Identify which cell holds the provided text, then report its [X, Y] central coordinate. 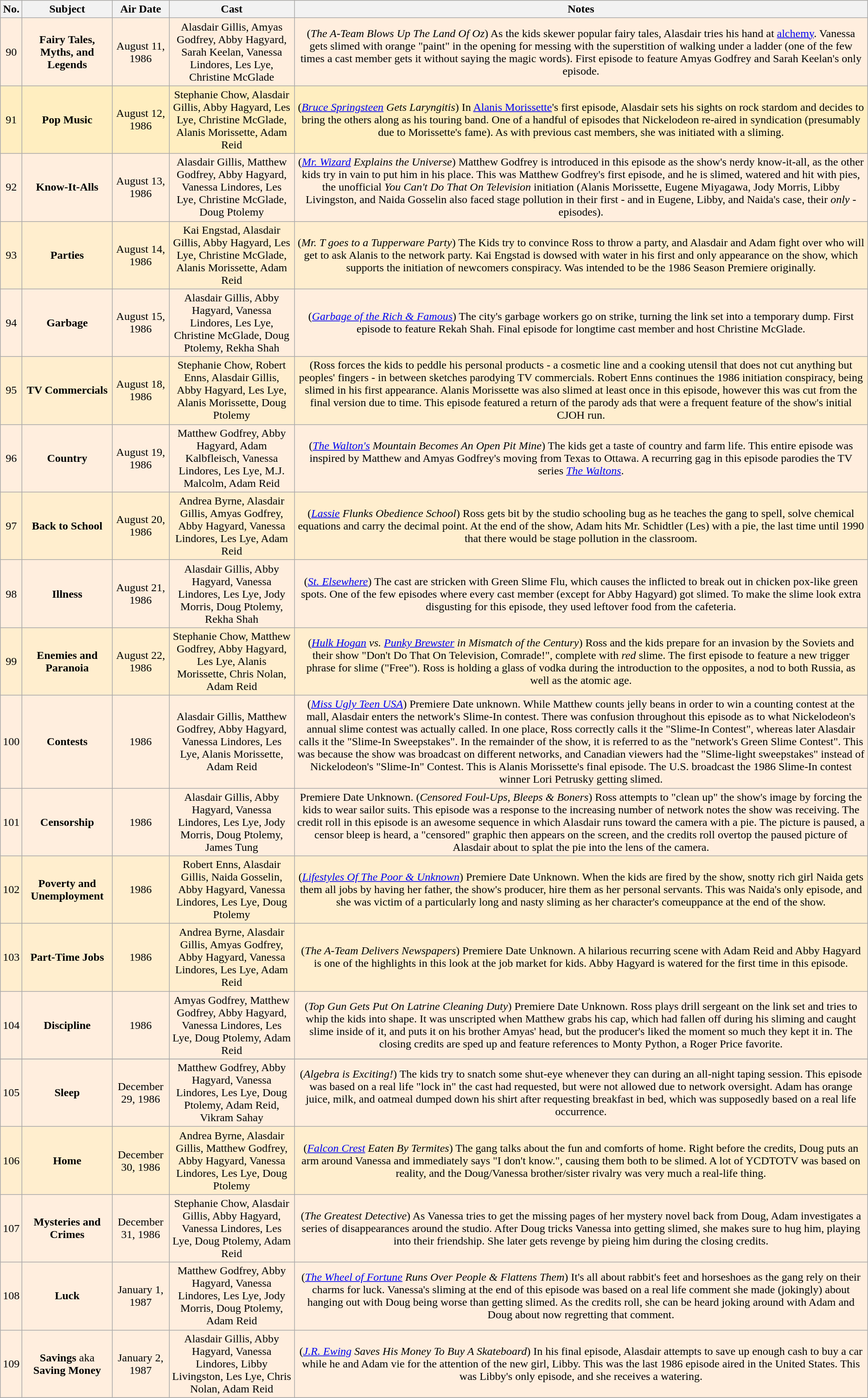
Robert Enns, Alasdair Gillis, Naida Gosselin, Abby Hagyard, Vanessa Lindores, Les Lye, Doug Ptolemy [232, 890]
Andrea Byrne, Alasdair Gillis, Matthew Godfrey, Abby Hagyard, Vanessa Lindores, Les Lye, Doug Ptolemy [232, 1161]
Matthew Godfrey, Abby Hagyard, Vanessa Lindores, Les Lye, Doug Ptolemy, Adam Reid, Vikram Sahay [232, 1093]
104 [11, 1025]
96 [11, 458]
103 [11, 958]
Parties [67, 255]
Amyas Godfrey, Matthew Godfrey, Abby Hagyard, Vanessa Lindores, Les Lye, Doug Ptolemy, Adam Reid [232, 1025]
January 1, 1987 [141, 1296]
98 [11, 594]
92 [11, 187]
102 [11, 890]
Contests [67, 741]
Subject [67, 9]
August 22, 1986 [141, 661]
Part-Time Jobs [67, 958]
108 [11, 1296]
109 [11, 1364]
Alasdair Gillis, Matthew Godfrey, Abby Hagyard, Vanessa Lindores, Les Lye, Christine McGlade, Doug Ptolemy [232, 187]
Pop Music [67, 120]
Stephanie Chow, Alasdair Gillis, Abby Hagyard, Les Lye, Christine McGlade, Alanis Morissette, Adam Reid [232, 120]
Sleep [67, 1093]
Country [67, 458]
Notes [581, 9]
Alasdair Gillis, Abby Hagyard, Vanessa Lindores, Les Lye, Christine McGlade, Doug Ptolemy, Rekha Shah [232, 323]
Garbage [67, 323]
Back to School [67, 526]
Air Date [141, 9]
Illness [67, 594]
No. [11, 9]
August 19, 1986 [141, 458]
August 18, 1986 [141, 390]
August 14, 1986 [141, 255]
August 13, 1986 [141, 187]
TV Commercials [67, 390]
Matthew Godfrey, Abby Hagyard, Adam Kalbfleisch, Vanessa Lindores, Les Lye, M.J. Malcolm, Adam Reid [232, 458]
Fairy Tales, Myths, and Legends [67, 52]
August 15, 1986 [141, 323]
Home [67, 1161]
Alasdair Gillis, Abby Hagyard, Vanessa Lindores, Les Lye, Jody Morris, Doug Ptolemy, James Tung [232, 822]
Savings aka Saving Money [67, 1364]
Stephanie Chow, Matthew Godfrey, Abby Hagyard, Les Lye, Alanis Morissette, Chris Nolan, Adam Reid [232, 661]
August 12, 1986 [141, 120]
91 [11, 120]
August 20, 1986 [141, 526]
Stephanie Chow, Alasdair Gillis, Abby Hagyard, Vanessa Lindores, Les Lye, Doug Ptolemy, Adam Reid [232, 1228]
93 [11, 255]
Alasdair Gillis, Amyas Godfrey, Abby Hagyard, Sarah Keelan, Vanessa Lindores, Les Lye, Christine McGlade [232, 52]
August 11, 1986 [141, 52]
January 2, 1987 [141, 1364]
Matthew Godfrey, Abby Hagyard, Vanessa Lindores, Les Lye, Jody Morris, Doug Ptolemy, Adam Reid [232, 1296]
Poverty and Unemployment [67, 890]
95 [11, 390]
December 29, 1986 [141, 1093]
90 [11, 52]
Luck [67, 1296]
Mysteries and Crimes [67, 1228]
Know-It-Alls [67, 187]
105 [11, 1093]
100 [11, 741]
94 [11, 323]
December 30, 1986 [141, 1161]
Enemies and Paranoia [67, 661]
99 [11, 661]
August 21, 1986 [141, 594]
101 [11, 822]
December 31, 1986 [141, 1228]
97 [11, 526]
Discipline [67, 1025]
Alasdair Gillis, Abby Hagyard, Vanessa Lindores, Libby Livingston, Les Lye, Chris Nolan, Adam Reid [232, 1364]
107 [11, 1228]
Stephanie Chow, Robert Enns, Alasdair Gillis, Abby Hagyard, Les Lye, Alanis Morissette, Doug Ptolemy [232, 390]
Censorship [67, 822]
Alasdair Gillis, Matthew Godfrey, Abby Hagyard, Vanessa Lindores, Les Lye, Alanis Morissette, Adam Reid [232, 741]
Cast [232, 9]
Alasdair Gillis, Abby Hagyard, Vanessa Lindores, Les Lye, Jody Morris, Doug Ptolemy, Rekha Shah [232, 594]
106 [11, 1161]
Kai Engstad, Alasdair Gillis, Abby Hagyard, Les Lye, Christine McGlade, Alanis Morissette, Adam Reid [232, 255]
